Output the [x, y] coordinate of the center of the cell containing the given text.  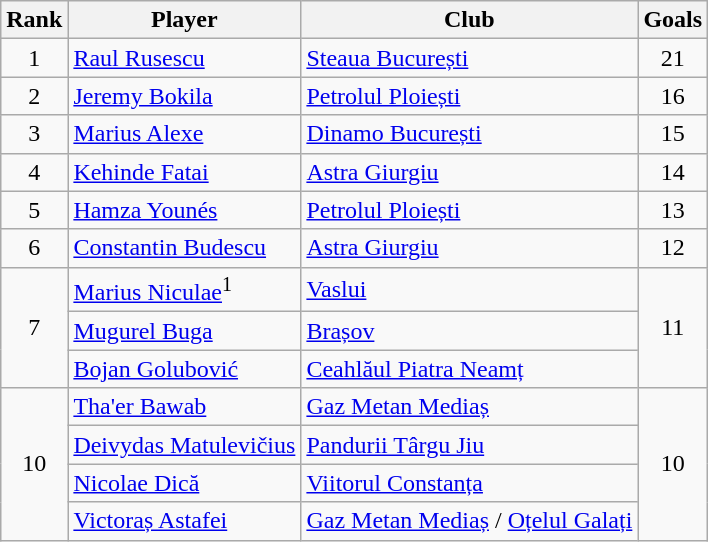
5 [34, 210]
Gaz Metan Mediaș / Oțelul Galați [470, 521]
6 [34, 248]
11 [673, 328]
Brașov [470, 331]
Steaua București [470, 58]
1 [34, 58]
14 [673, 172]
12 [673, 248]
Tha'er Bawab [184, 407]
Hamza Younés [184, 210]
Viitorul Constanța [470, 483]
Player [184, 20]
Marius Niculae1 [184, 290]
Deivydas Matulevičius [184, 445]
3 [34, 134]
Victoraș Astafei [184, 521]
Dinamo București [470, 134]
2 [34, 96]
Club [470, 20]
Nicolae Dică [184, 483]
Ceahlăul Piatra Neamț [470, 369]
Pandurii Târgu Jiu [470, 445]
7 [34, 328]
15 [673, 134]
13 [673, 210]
16 [673, 96]
Constantin Budescu [184, 248]
Bojan Golubović [184, 369]
Kehinde Fatai [184, 172]
Vaslui [470, 290]
Mugurel Buga [184, 331]
Goals [673, 20]
Rank [34, 20]
4 [34, 172]
21 [673, 58]
Jeremy Bokila [184, 96]
Marius Alexe [184, 134]
Raul Rusescu [184, 58]
Gaz Metan Mediaș [470, 407]
